Find where the given text appears and provide that cell's center as (X, Y) coordinate. 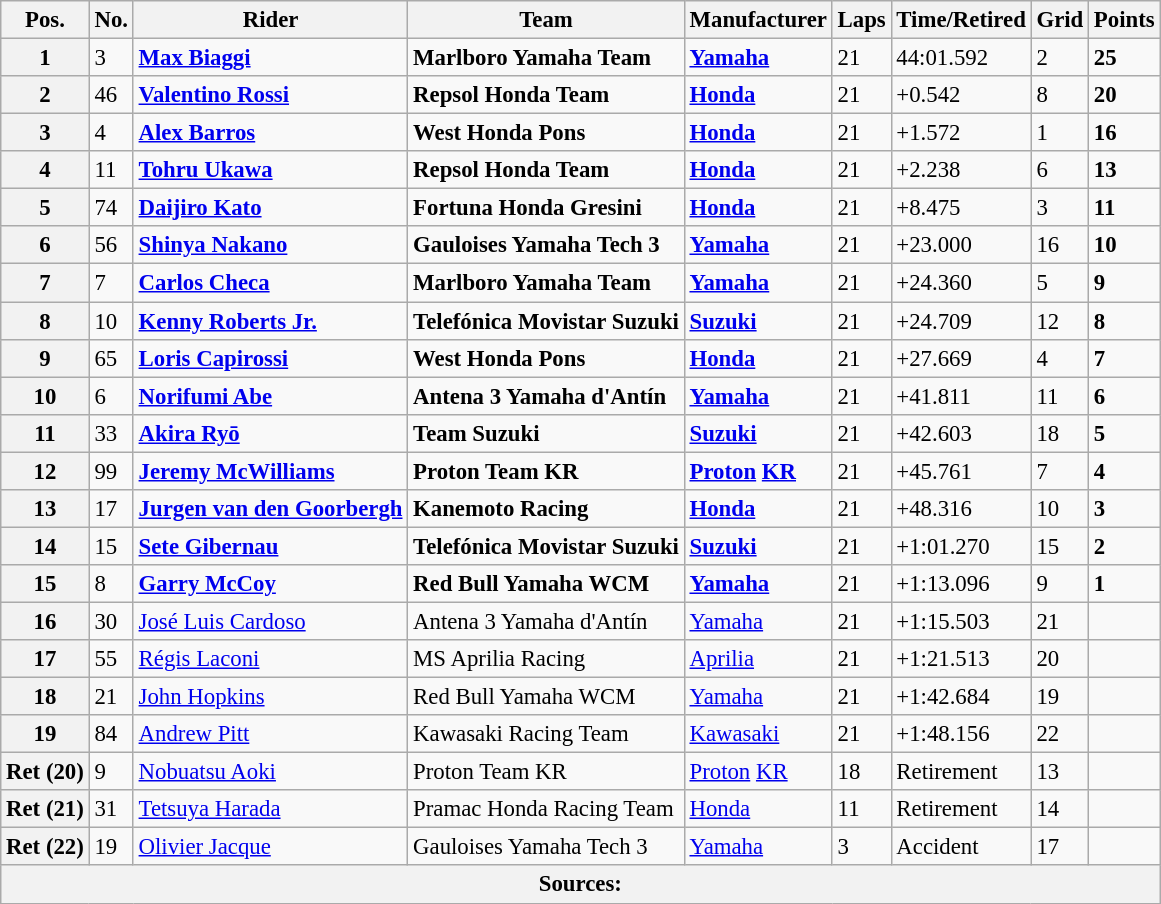
Pramac Honda Racing Team (546, 809)
Garry McCoy (270, 584)
Jeremy McWilliams (270, 471)
30 (111, 621)
+48.316 (961, 509)
Ret (21) (45, 809)
Ret (20) (45, 772)
Kawasaki Racing Team (546, 734)
Régis Laconi (270, 659)
Sources: (580, 885)
Laps (862, 20)
Kanemoto Racing (546, 509)
Valentino Rossi (270, 95)
Nobuatsu Aoki (270, 772)
+23.000 (961, 245)
Daijiro Kato (270, 208)
55 (111, 659)
+24.709 (961, 321)
MS Aprilia Racing (546, 659)
99 (111, 471)
+42.603 (961, 433)
Tetsuya Harada (270, 809)
+1:21.513 (961, 659)
Time/Retired (961, 20)
Olivier Jacque (270, 847)
Team (546, 20)
+1:48.156 (961, 734)
25 (1124, 58)
Sete Gibernau (270, 546)
Accident (961, 847)
44:01.592 (961, 58)
No. (111, 20)
Tohru Ukawa (270, 170)
Points (1124, 20)
31 (111, 809)
Team Suzuki (546, 433)
84 (111, 734)
22 (1060, 734)
+8.475 (961, 208)
+41.811 (961, 396)
Carlos Checa (270, 283)
+45.761 (961, 471)
+27.669 (961, 358)
Aprilia (758, 659)
José Luis Cardoso (270, 621)
+1:15.503 (961, 621)
Kawasaki (758, 734)
+24.360 (961, 283)
Kenny Roberts Jr. (270, 321)
Max Biaggi (270, 58)
+1.572 (961, 133)
Ret (22) (45, 847)
65 (111, 358)
56 (111, 245)
Loris Capirossi (270, 358)
Akira Ryō (270, 433)
+1:01.270 (961, 546)
74 (111, 208)
+1:42.684 (961, 697)
+2.238 (961, 170)
Grid (1060, 20)
Jurgen van den Goorbergh (270, 509)
+1:13.096 (961, 584)
Fortuna Honda Gresini (546, 208)
Shinya Nakano (270, 245)
Andrew Pitt (270, 734)
John Hopkins (270, 697)
46 (111, 95)
Norifumi Abe (270, 396)
33 (111, 433)
Rider (270, 20)
Alex Barros (270, 133)
Pos. (45, 20)
+0.542 (961, 95)
Manufacturer (758, 20)
